Capture the cell that displays the provided text and extract its [x, y] central coordinate. 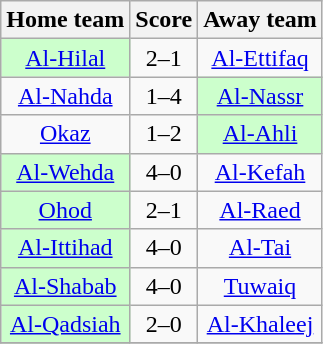
Al-Wehda [66, 172]
Al-Ittihad [66, 248]
Score [164, 20]
2–0 [164, 324]
1–2 [164, 134]
Tuwaiq [260, 286]
Ohod [66, 210]
Al-Tai [260, 248]
Al-Ettifaq [260, 58]
Al-Nassr [260, 96]
Al-Hilal [66, 58]
Al-Khaleej [260, 324]
Al-Ahli [260, 134]
Al-Shabab [66, 286]
Al-Kefah [260, 172]
Al-Raed [260, 210]
1–4 [164, 96]
Home team [66, 20]
Al-Nahda [66, 96]
Okaz [66, 134]
Al-Qadsiah [66, 324]
Away team [260, 20]
